Return the [x, y] coordinate for the center point of the cell that contains the specified text.  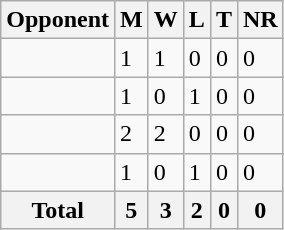
5 [132, 210]
W [166, 20]
NR [260, 20]
L [196, 20]
Total [58, 210]
3 [166, 210]
Opponent [58, 20]
M [132, 20]
T [224, 20]
